Find where the given text appears and provide that cell's center as [X, Y] coordinate. 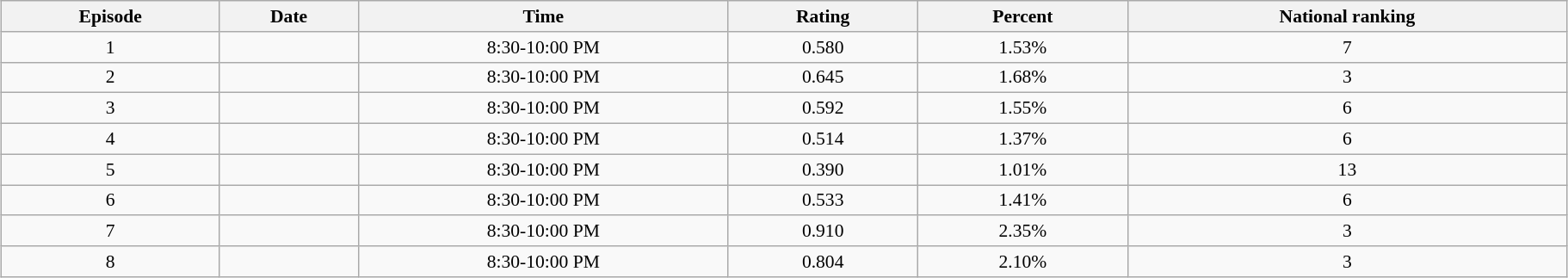
Episode [110, 16]
0.533 [823, 201]
Date [289, 16]
1.37% [1022, 139]
2.35% [1022, 232]
0.580 [823, 47]
4 [110, 139]
1.53% [1022, 47]
Time [544, 16]
1.68% [1022, 77]
0.645 [823, 77]
2 [110, 77]
Percent [1022, 16]
0.592 [823, 108]
0.390 [823, 170]
2.10% [1022, 262]
8 [110, 262]
1.01% [1022, 170]
5 [110, 170]
1 [110, 47]
Rating [823, 16]
0.514 [823, 139]
0.910 [823, 232]
13 [1348, 170]
1.55% [1022, 108]
0.804 [823, 262]
1.41% [1022, 201]
National ranking [1348, 16]
